Determine the [x, y] coordinate at the center of the cell enclosing the given text.  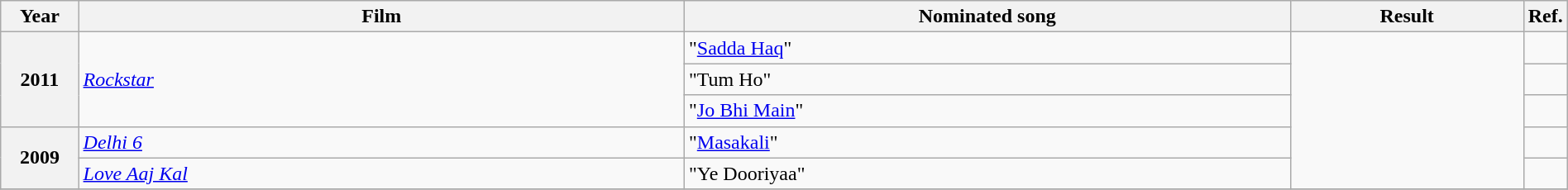
Film [381, 17]
Result [1407, 17]
2009 [40, 158]
"Ye Dooriyaa" [987, 173]
Year [40, 17]
2011 [40, 79]
"Jo Bhi Main" [987, 111]
"Masakali" [987, 142]
Nominated song [987, 17]
"Tum Ho" [987, 79]
"Sadda Haq" [987, 48]
Ref. [1545, 17]
Delhi 6 [381, 142]
Love Aaj Kal [381, 173]
Rockstar [381, 79]
